Locate the cell with the specified text and output its (X, Y) center coordinate. 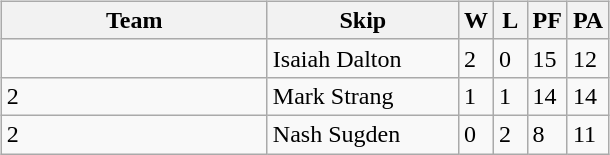
Skip (362, 20)
PF (547, 20)
12 (588, 58)
Team (134, 20)
11 (588, 134)
Nash Sugden (362, 134)
PA (588, 20)
Mark Strang (362, 96)
W (476, 20)
8 (547, 134)
15 (547, 58)
Isaiah Dalton (362, 58)
L (510, 20)
